Search for the cell housing the specified text and yield its (x, y) center coordinate. 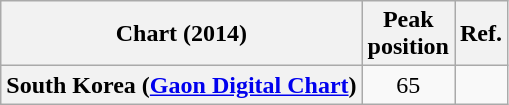
Ref. (480, 34)
Peakposition (408, 34)
65 (408, 85)
Chart (2014) (182, 34)
South Korea (Gaon Digital Chart) (182, 85)
